For the text-containing cell, return its midpoint in [x, y] coordinate format. 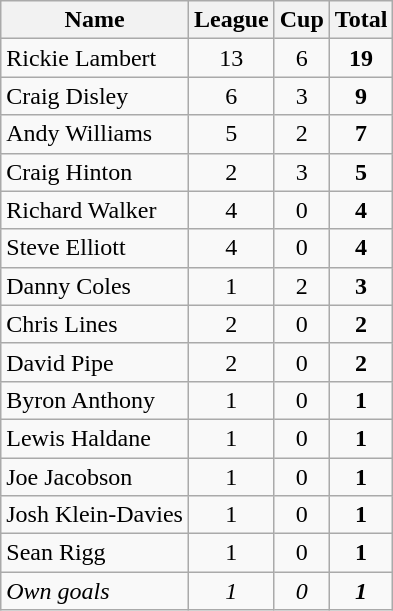
Byron Anthony [95, 400]
Josh Klein-Davies [95, 515]
Steve Elliott [95, 248]
Craig Hinton [95, 172]
Craig Disley [95, 96]
Danny Coles [95, 286]
Rickie Lambert [95, 58]
Own goals [95, 591]
13 [231, 58]
Andy Williams [95, 134]
Richard Walker [95, 210]
Cup [302, 20]
Name [95, 20]
9 [361, 96]
League [231, 20]
19 [361, 58]
Total [361, 20]
Lewis Haldane [95, 438]
Joe Jacobson [95, 477]
7 [361, 134]
Sean Rigg [95, 553]
Chris Lines [95, 324]
David Pipe [95, 362]
